From the cell containing the given text, extract its center point as (X, Y) coordinate. 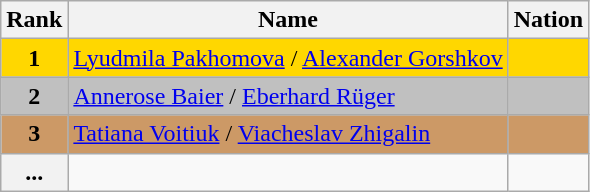
Nation (548, 20)
Name (288, 20)
... (34, 172)
2 (34, 96)
Annerose Baier / Eberhard Rüger (288, 96)
Rank (34, 20)
Tatiana Voitiuk / Viacheslav Zhigalin (288, 134)
Lyudmila Pakhomova / Alexander Gorshkov (288, 58)
3 (34, 134)
1 (34, 58)
